Capture the cell that displays the provided text and extract its (x, y) central coordinate. 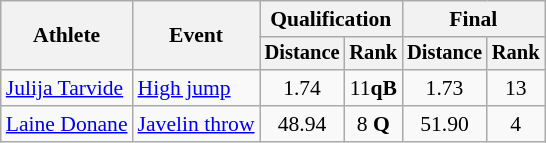
11qB (373, 88)
4 (516, 124)
Qualification (331, 19)
Event (196, 36)
Julija Tarvide (67, 88)
High jump (196, 88)
Javelin throw (196, 124)
1.73 (444, 88)
13 (516, 88)
51.90 (444, 124)
1.74 (302, 88)
Final (473, 19)
8 Q (373, 124)
Laine Donane (67, 124)
48.94 (302, 124)
Athlete (67, 36)
